From the cell containing the given text, extract its center point as [x, y] coordinate. 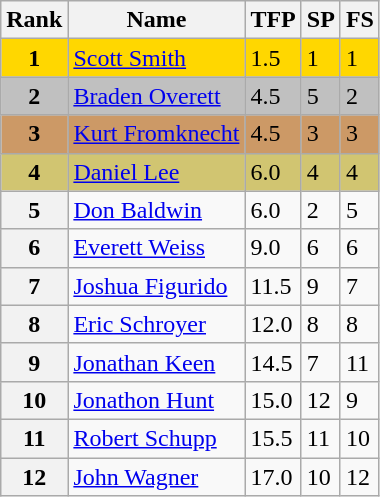
Everett Weiss [156, 248]
Braden Overett [156, 96]
Jonathan Keen [156, 362]
FS [360, 20]
9.0 [273, 248]
15.5 [273, 438]
14.5 [273, 362]
Joshua Figurido [156, 286]
Daniel Lee [156, 172]
1.5 [273, 58]
Jonathon Hunt [156, 400]
Eric Schroyer [156, 324]
Robert Schupp [156, 438]
TFP [273, 20]
SP [320, 20]
11.5 [273, 286]
Kurt Fromknecht [156, 134]
Don Baldwin [156, 210]
Rank [34, 20]
Name [156, 20]
John Wagner [156, 477]
Scott Smith [156, 58]
17.0 [273, 477]
15.0 [273, 400]
12.0 [273, 324]
